Capture the cell that displays the provided text and extract its [X, Y] central coordinate. 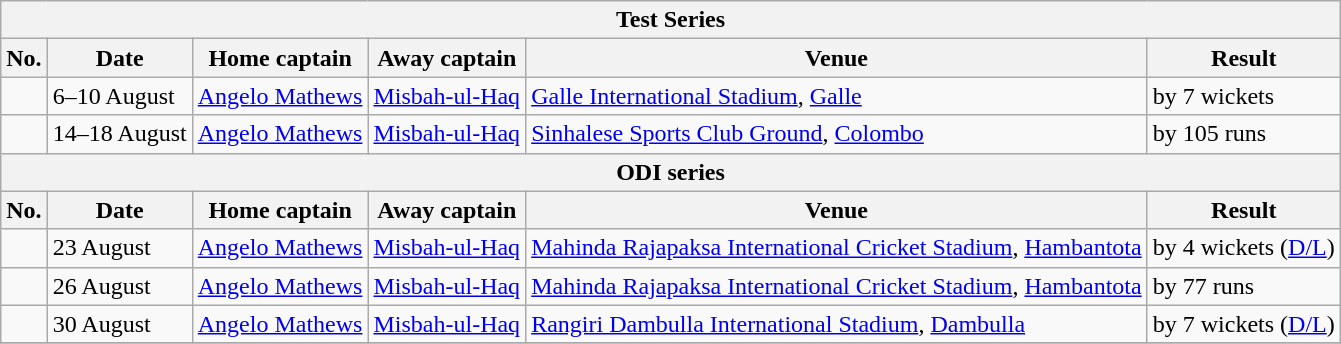
26 August [120, 286]
by 4 wickets (D/L) [1244, 248]
Rangiri Dambulla International Stadium, Dambulla [837, 324]
14–18 August [120, 134]
ODI series [671, 172]
30 August [120, 324]
by 77 runs [1244, 286]
by 105 runs [1244, 134]
Sinhalese Sports Club Ground, Colombo [837, 134]
23 August [120, 248]
6–10 August [120, 96]
Galle International Stadium, Galle [837, 96]
by 7 wickets [1244, 96]
by 7 wickets (D/L) [1244, 324]
Test Series [671, 20]
